Extract the (x, y) coordinate from the center of the cell holding the provided text.  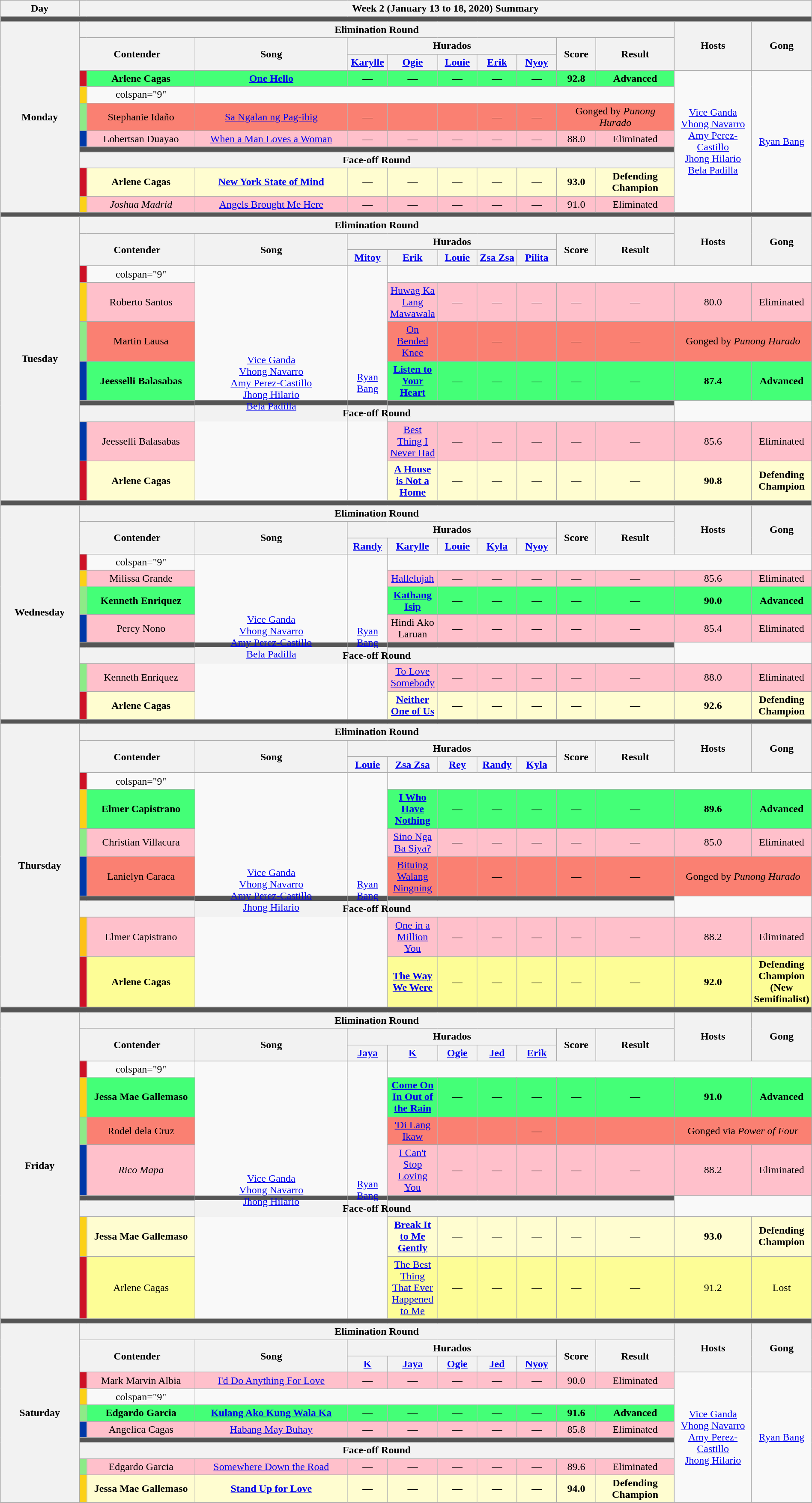
91.2 (713, 1287)
Stephanie Idaño (141, 117)
Mitoy (367, 258)
Lobertsan Duayao (141, 139)
Lanielyn Caraca (141, 876)
Thursday (40, 866)
Sino Nga Ba Siya? (412, 842)
The Way We Were (412, 982)
When a Man Loves a Woman (272, 139)
Lost (782, 1287)
New York State of Mind (272, 182)
'Di Lang Ikaw (412, 1131)
One in a Million You (412, 937)
Break It to Me Gently (412, 1236)
85.4 (713, 629)
Listen to Your Heart (412, 381)
90.8 (713, 481)
Week 2 (January 13 to 18, 2020) Summary (445, 9)
Pilita (537, 258)
Best Thing I Never Had (412, 441)
Angels Brought Me Here (272, 204)
91.6 (576, 1413)
Saturday (40, 1413)
87.4 (713, 381)
Stand Up for Love (272, 1489)
Come On In Out of the Rain (412, 1097)
Kulang Ako Kung Wala Ka (272, 1413)
94.0 (576, 1489)
Roberto Santos (141, 302)
Wednesday (40, 612)
85.8 (576, 1429)
I Who Have Nothing (412, 809)
Hallelujah (412, 579)
92.0 (713, 982)
To Love Somebody (412, 678)
Defending Champion (New Semifinalist) (782, 982)
Vice GandaVhong NavarroAmy Perez-CastilloBela Padilla (272, 637)
Rico Mapa (141, 1170)
Rey (457, 765)
Neither One of Us (412, 705)
One Hello (272, 78)
Rodel dela Cruz (141, 1131)
Monday (40, 117)
I'd Do Anything For Love (272, 1380)
Somewhere Down the Road (272, 1467)
Habang May Buhay (272, 1429)
Friday (40, 1165)
92.8 (576, 78)
Day (40, 9)
85.0 (713, 842)
Milissa Grande (141, 579)
I Can't Stop Loving You (412, 1170)
Martin Lausa (141, 341)
80.0 (713, 302)
Bituing Walang Ningning (412, 876)
The Best Thing That Ever Happened to Me (412, 1287)
Sa Ngalan ng Pag-ibig (272, 117)
Percy Nono (141, 629)
Hindi Ako Laruan (412, 629)
Gonged via Power of Four (743, 1131)
Angelica Cagas (141, 1429)
Christian Villacura (141, 842)
Joshua Madrid (141, 204)
A House is Not a Home (412, 481)
92.6 (713, 705)
Kathang Isip (412, 601)
Huwag Ka Lang Mawawala (412, 302)
On Bended Knee (412, 341)
Mark Marvin Albia (141, 1380)
Vice GandaVhong NavarroJhong Hilario (272, 1190)
Tuesday (40, 359)
